Output the [X, Y] coordinate of the center of the cell containing the given text.  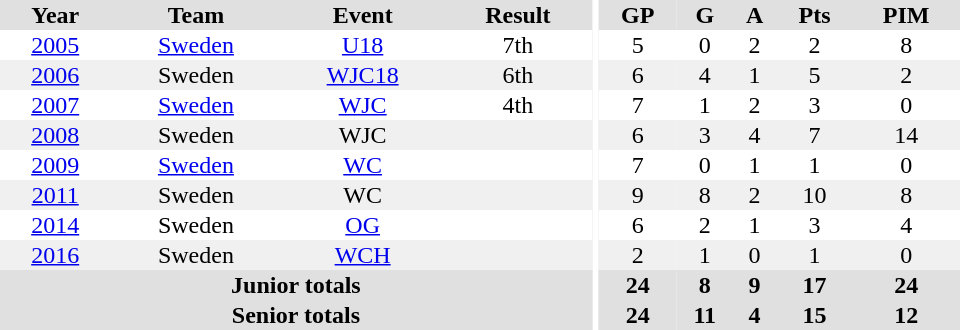
WCH [362, 255]
OG [362, 225]
2014 [55, 225]
7th [518, 45]
14 [906, 135]
Team [196, 15]
A [755, 15]
Result [518, 15]
17 [815, 285]
U18 [362, 45]
WJC18 [362, 75]
4th [518, 105]
2008 [55, 135]
PIM [906, 15]
2005 [55, 45]
10 [815, 195]
12 [906, 315]
2009 [55, 165]
2006 [55, 75]
2011 [55, 195]
Event [362, 15]
Junior totals [296, 285]
2016 [55, 255]
6th [518, 75]
GP [638, 15]
Pts [815, 15]
2007 [55, 105]
11 [705, 315]
15 [815, 315]
G [705, 15]
Year [55, 15]
Senior totals [296, 315]
